Extract the [X, Y] coordinate from the center of the cell holding the provided text.  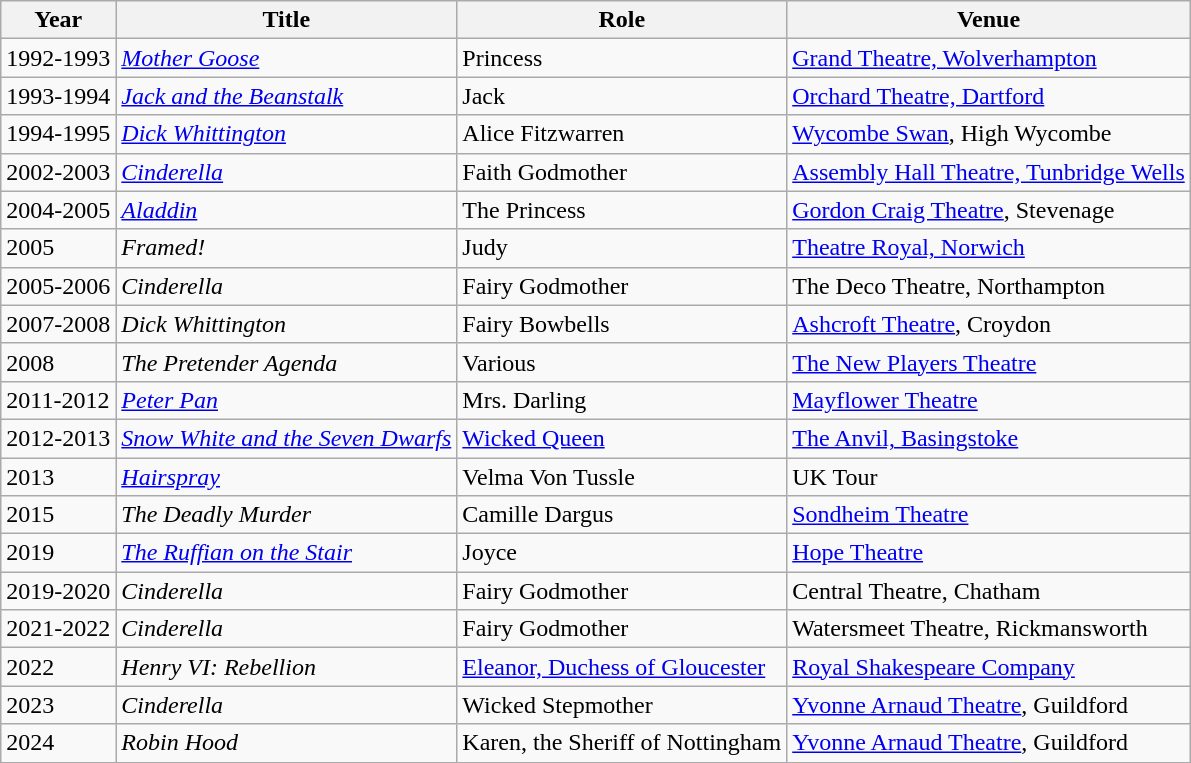
2024 [58, 743]
The Deadly Murder [286, 515]
1993-1994 [58, 96]
Velma Von Tussle [622, 477]
Eleanor, Duchess of Gloucester [622, 667]
Orchard Theatre, Dartford [989, 96]
The Anvil, Basingstoke [989, 438]
Ashcroft Theatre, Croydon [989, 324]
2002-2003 [58, 172]
Fairy Bowbells [622, 324]
Grand Theatre, Wolverhampton [989, 58]
2013 [58, 477]
Assembly Hall Theatre, Tunbridge Wells [989, 172]
The Princess [622, 210]
Faith Godmother [622, 172]
Snow White and the Seven Dwarfs [286, 438]
The New Players Theatre [989, 362]
Henry VI: Rebellion [286, 667]
2022 [58, 667]
Robin Hood [286, 743]
Year [58, 20]
1994-1995 [58, 134]
Camille Dargus [622, 515]
Venue [989, 20]
Royal Shakespeare Company [989, 667]
2021-2022 [58, 629]
2012-2013 [58, 438]
Hope Theatre [989, 553]
Gordon Craig Theatre, Stevenage [989, 210]
2015 [58, 515]
Sondheim Theatre [989, 515]
Karen, the Sheriff of Nottingham [622, 743]
Judy [622, 248]
Title [286, 20]
2005-2006 [58, 286]
2011-2012 [58, 400]
Mother Goose [286, 58]
2008 [58, 362]
Joyce [622, 553]
Aladdin [286, 210]
Wicked Queen [622, 438]
Alice Fitzwarren [622, 134]
Central Theatre, Chatham [989, 591]
The Pretender Agenda [286, 362]
Role [622, 20]
Theatre Royal, Norwich [989, 248]
UK Tour [989, 477]
Framed! [286, 248]
Wycombe Swan, High Wycombe [989, 134]
Watersmeet Theatre, Rickmansworth [989, 629]
The Ruffian on the Stair [286, 553]
1992-1993 [58, 58]
The Deco Theatre, Northampton [989, 286]
2019 [58, 553]
2004-2005 [58, 210]
2019-2020 [58, 591]
Wicked Stepmother [622, 705]
Princess [622, 58]
2007-2008 [58, 324]
Peter Pan [286, 400]
Mayflower Theatre [989, 400]
Mrs. Darling [622, 400]
Jack [622, 96]
Hairspray [286, 477]
Jack and the Beanstalk [286, 96]
Various [622, 362]
2023 [58, 705]
2005 [58, 248]
